Find where the given text appears and provide that cell's center as [x, y] coordinate. 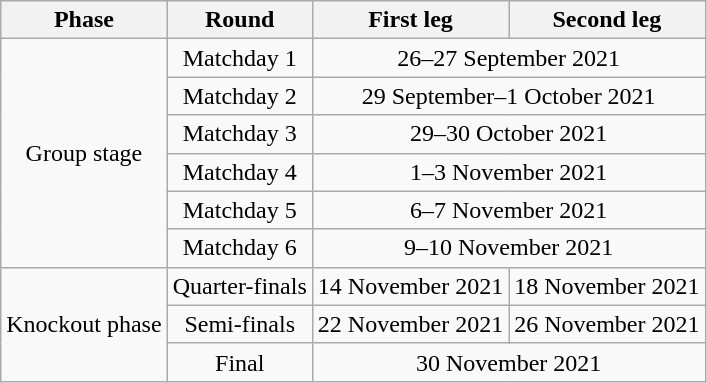
26–27 September 2021 [508, 58]
Quarter-finals [240, 286]
6–7 November 2021 [508, 210]
Group stage [84, 153]
Semi-finals [240, 324]
18 November 2021 [607, 286]
Matchday 5 [240, 210]
Matchday 6 [240, 248]
29 September–1 October 2021 [508, 96]
9–10 November 2021 [508, 248]
Knockout phase [84, 324]
29–30 October 2021 [508, 134]
First leg [410, 20]
Round [240, 20]
26 November 2021 [607, 324]
Matchday 3 [240, 134]
Matchday 2 [240, 96]
Final [240, 362]
30 November 2021 [508, 362]
Phase [84, 20]
1–3 November 2021 [508, 172]
Matchday 4 [240, 172]
Second leg [607, 20]
14 November 2021 [410, 286]
22 November 2021 [410, 324]
Matchday 1 [240, 58]
